From the cell containing the given text, extract its center point as (x, y) coordinate. 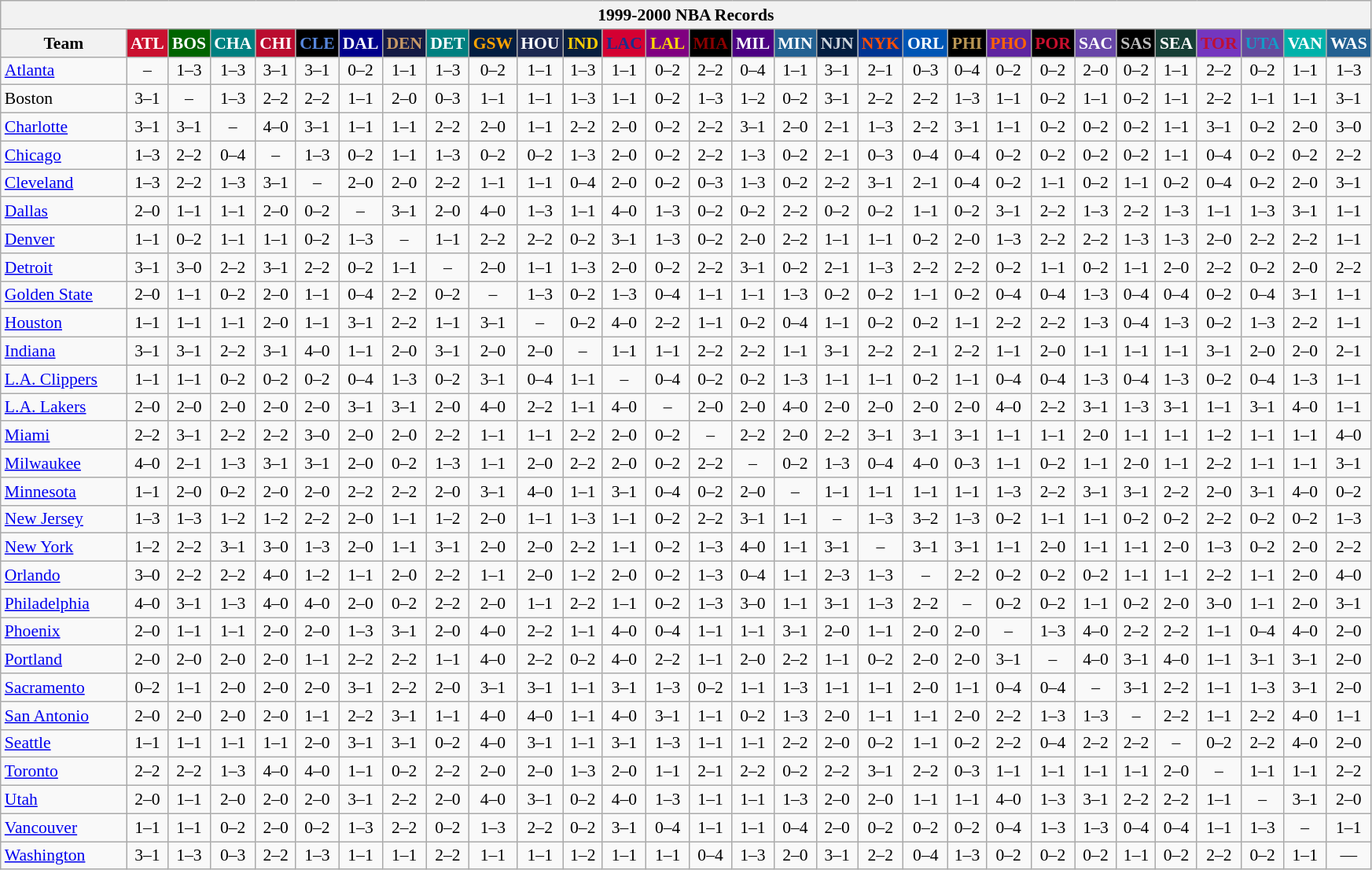
IND (583, 43)
PHI (967, 43)
Golden State (64, 295)
Cleveland (64, 183)
DET (448, 43)
L.A. Lakers (64, 407)
CLE (318, 43)
SEA (1176, 43)
Miami (64, 436)
LAC (624, 43)
MIN (795, 43)
MIL (753, 43)
L.A. Clippers (64, 379)
GSW (494, 43)
1999-2000 NBA Records (686, 15)
VAN (1305, 43)
Detroit (64, 267)
Indiana (64, 352)
Minnesota (64, 492)
2–3 (837, 576)
— (1349, 856)
HOU (539, 43)
New York (64, 547)
TOR (1219, 43)
SAC (1096, 43)
Denver (64, 239)
ORL (926, 43)
DAL (361, 43)
NYK (881, 43)
CHA (233, 43)
3–2 (926, 519)
SAS (1136, 43)
Houston (64, 323)
Orlando (64, 576)
Philadelphia (64, 603)
Milwaukee (64, 463)
Team (64, 43)
ATL (148, 43)
Charlotte (64, 127)
NJN (837, 43)
PHO (1008, 43)
Phoenix (64, 632)
New Jersey (64, 519)
Washington (64, 856)
Atlanta (64, 71)
UTA (1263, 43)
CHI (275, 43)
MIA (710, 43)
WAS (1349, 43)
Boston (64, 99)
Utah (64, 800)
DEN (404, 43)
LAL (668, 43)
Chicago (64, 155)
BOS (189, 43)
Toronto (64, 772)
Sacramento (64, 688)
POR (1053, 43)
Seattle (64, 743)
Vancouver (64, 828)
San Antonio (64, 716)
Portland (64, 660)
Dallas (64, 212)
